Determine the (X, Y) coordinate at the center of the cell enclosing the given text.  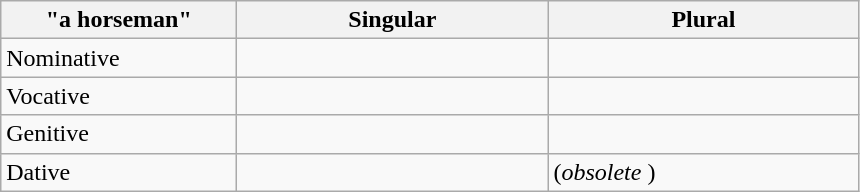
"a horseman" (119, 20)
Vocative (119, 96)
Singular (392, 20)
Plural (704, 20)
Dative (119, 172)
Nominative (119, 58)
Genitive (119, 134)
(obsolete ) (704, 172)
